Output the [x, y] coordinate of the center of the cell containing the given text.  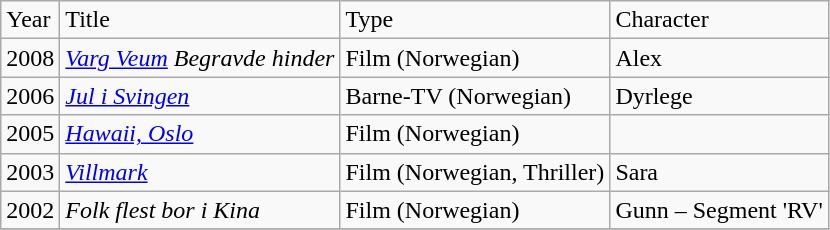
Jul i Svingen [200, 96]
Dyrlege [719, 96]
Film (Norwegian, Thriller) [475, 172]
2003 [30, 172]
2008 [30, 58]
Gunn – Segment 'RV' [719, 210]
Year [30, 20]
Hawaii, Oslo [200, 134]
2002 [30, 210]
Barne-TV (Norwegian) [475, 96]
Sara [719, 172]
2006 [30, 96]
Type [475, 20]
Alex [719, 58]
2005 [30, 134]
Villmark [200, 172]
Title [200, 20]
Folk flest bor i Kina [200, 210]
Character [719, 20]
Varg Veum Begravde hinder [200, 58]
